Scan for the cell matching the given text and deliver its (X, Y) coordinate at center. 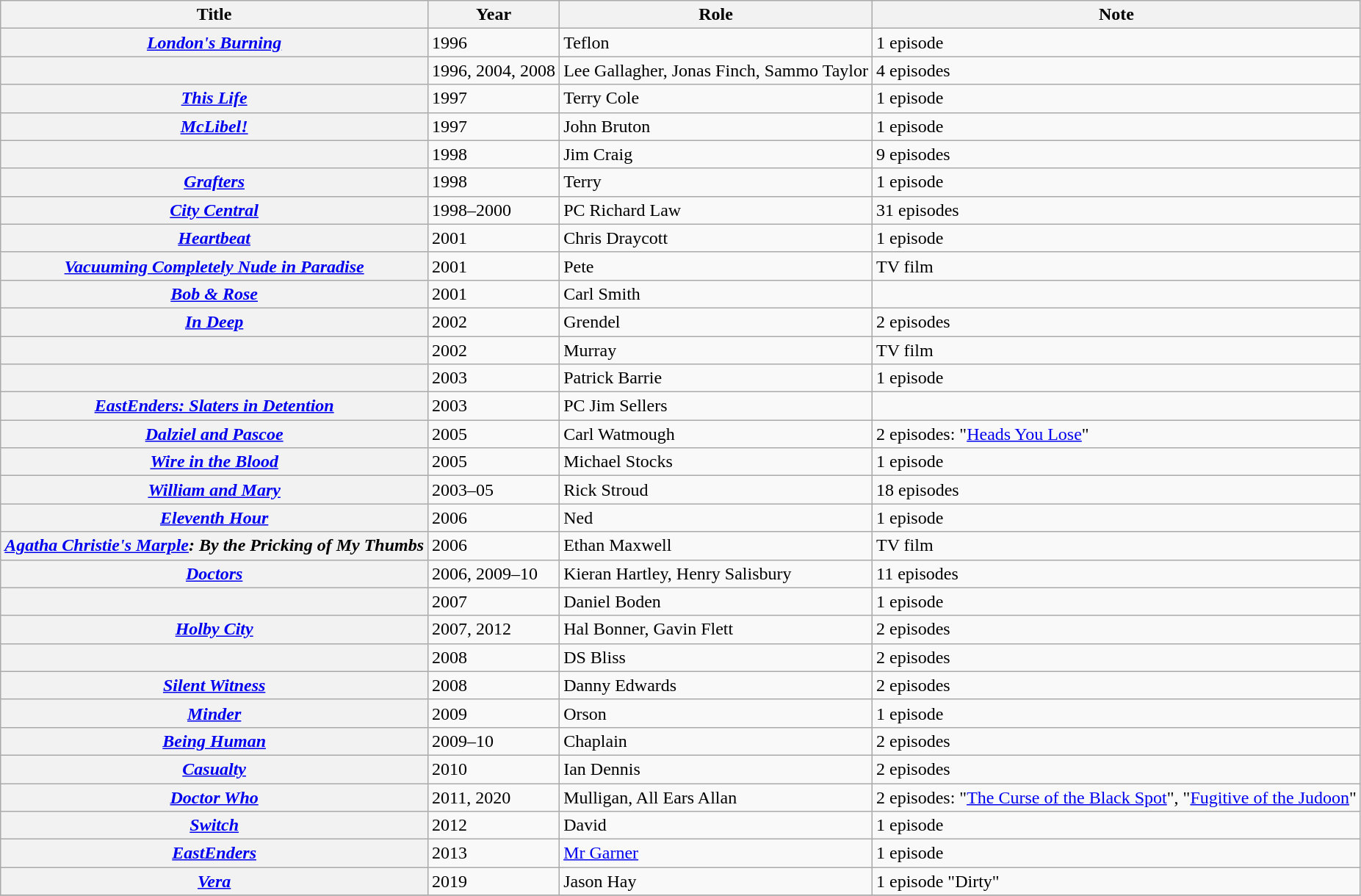
EastEnders: Slaters in Detention (214, 406)
Danny Edwards (716, 685)
Role (716, 15)
In Deep (214, 322)
John Bruton (716, 126)
Year (494, 15)
Dalziel and Pascoe (214, 434)
Title (214, 15)
2007 (494, 601)
Carl Watmough (716, 434)
Wire in the Blood (214, 462)
2012 (494, 825)
Terry Cole (716, 98)
9 episodes (1116, 154)
London's Burning (214, 43)
This Life (214, 98)
Note (1116, 15)
Carl Smith (716, 294)
Doctor Who (214, 797)
Ian Dennis (716, 769)
Lee Gallagher, Jonas Finch, Sammo Taylor (716, 71)
Mr Garner (716, 853)
City Central (214, 210)
Being Human (214, 741)
Michael Stocks (716, 462)
Agatha Christie's Marple: By the Pricking of My Thumbs (214, 546)
Ethan Maxwell (716, 546)
Murray (716, 350)
William and Mary (214, 490)
18 episodes (1116, 490)
DS Bliss (716, 657)
Eleventh Hour (214, 518)
Minder (214, 713)
2013 (494, 853)
Heartbeat (214, 238)
Kieran Hartley, Henry Salisbury (716, 574)
Patrick Barrie (716, 378)
Casualty (214, 769)
2007, 2012 (494, 629)
1996 (494, 43)
Teflon (716, 43)
Silent Witness (214, 685)
Pete (716, 266)
2019 (494, 881)
2009 (494, 713)
EastEnders (214, 853)
Jim Craig (716, 154)
Daniel Boden (716, 601)
1998–2000 (494, 210)
Doctors (214, 574)
Orson (716, 713)
2 episodes: "The Curse of the Black Spot", "Fugitive of the Judoon" (1116, 797)
David (716, 825)
Chris Draycott (716, 238)
PC Jim Sellers (716, 406)
Jason Hay (716, 881)
4 episodes (1116, 71)
2 episodes: "Heads You Lose" (1116, 434)
1 episode "Dirty" (1116, 881)
Hal Bonner, Gavin Flett (716, 629)
Vera (214, 881)
2006, 2009–10 (494, 574)
Chaplain (716, 741)
Holby City (214, 629)
2011, 2020 (494, 797)
Terry (716, 182)
PC Richard Law (716, 210)
11 episodes (1116, 574)
Vacuuming Completely Nude in Paradise (214, 266)
1996, 2004, 2008 (494, 71)
Grafters (214, 182)
McLibel! (214, 126)
Bob & Rose (214, 294)
2010 (494, 769)
2003–05 (494, 490)
2009–10 (494, 741)
31 episodes (1116, 210)
Rick Stroud (716, 490)
Switch (214, 825)
Ned (716, 518)
Grendel (716, 322)
Mulligan, All Ears Allan (716, 797)
